Determine the (x, y) coordinate at the center of the cell enclosing the given text.  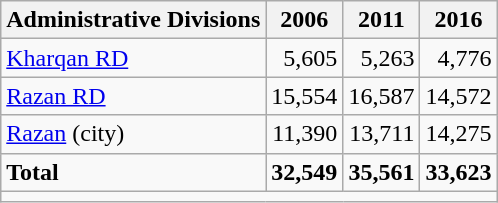
Kharqan RD (134, 58)
33,623 (458, 172)
Total (134, 172)
2011 (382, 20)
14,572 (458, 96)
2016 (458, 20)
5,605 (304, 58)
35,561 (382, 172)
11,390 (304, 134)
4,776 (458, 58)
32,549 (304, 172)
5,263 (382, 58)
14,275 (458, 134)
2006 (304, 20)
16,587 (382, 96)
15,554 (304, 96)
Razan RD (134, 96)
Administrative Divisions (134, 20)
13,711 (382, 134)
Razan (city) (134, 134)
